Identify which cell holds the provided text, then report its (x, y) central coordinate. 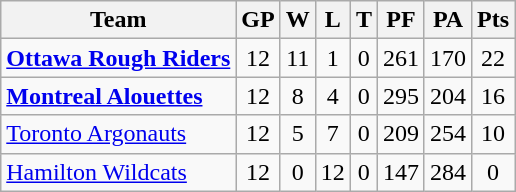
L (332, 20)
Hamilton Wildcats (118, 172)
16 (494, 96)
PF (400, 20)
8 (298, 96)
11 (298, 58)
204 (448, 96)
W (298, 20)
5 (298, 134)
10 (494, 134)
Toronto Argonauts (118, 134)
T (364, 20)
22 (494, 58)
7 (332, 134)
PA (448, 20)
261 (400, 58)
Montreal Alouettes (118, 96)
170 (448, 58)
GP (258, 20)
284 (448, 172)
4 (332, 96)
Pts (494, 20)
295 (400, 96)
254 (448, 134)
Ottawa Rough Riders (118, 58)
Team (118, 20)
1 (332, 58)
209 (400, 134)
147 (400, 172)
